For the text-containing cell, return its midpoint in (X, Y) coordinate format. 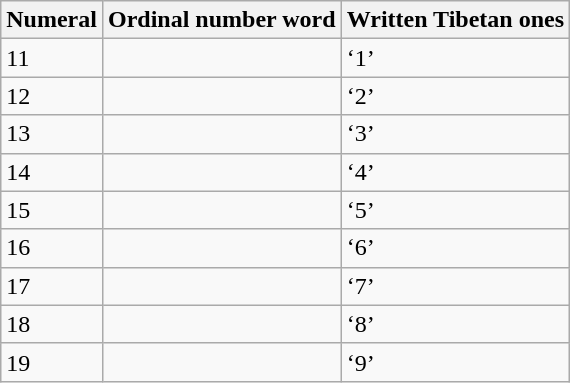
‘5’ (455, 210)
‘7’ (455, 286)
Written Tibetan ones (455, 20)
‘2’ (455, 96)
17 (52, 286)
16 (52, 248)
18 (52, 324)
Numeral (52, 20)
12 (52, 96)
‘6’ (455, 248)
‘8’ (455, 324)
14 (52, 172)
19 (52, 362)
11 (52, 58)
‘9’ (455, 362)
Ordinal number word (222, 20)
‘1’ (455, 58)
‘3’ (455, 134)
‘4’ (455, 172)
15 (52, 210)
13 (52, 134)
